Extract the [X, Y] coordinate from the center of the cell holding the provided text.  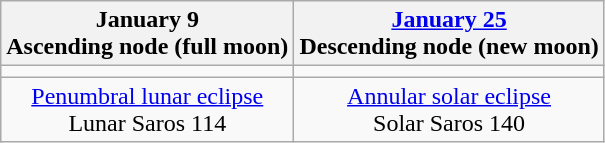
Annular solar eclipseSolar Saros 140 [449, 110]
January 25Descending node (new moon) [449, 34]
Penumbral lunar eclipseLunar Saros 114 [148, 110]
January 9Ascending node (full moon) [148, 34]
